For the text-containing cell, return its midpoint in (x, y) coordinate format. 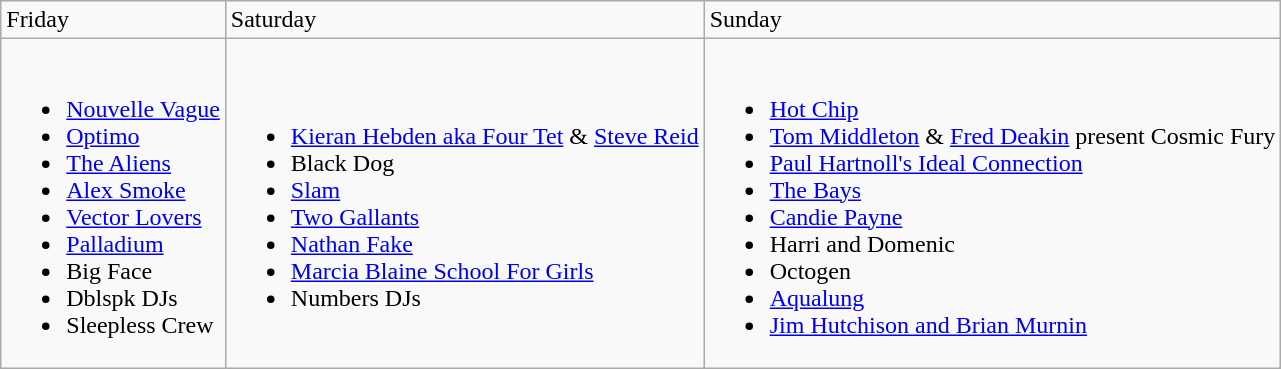
Saturday (464, 20)
Friday (114, 20)
Nouvelle VagueOptimoThe AliensAlex SmokeVector LoversPalladiumBig FaceDblspk DJsSleepless Crew (114, 204)
Sunday (992, 20)
Kieran Hebden aka Four Tet & Steve ReidBlack DogSlamTwo GallantsNathan FakeMarcia Blaine School For GirlsNumbers DJs (464, 204)
